Pinpoint the cell where the given text exists, returning its [x, y] midpoint coordinate. 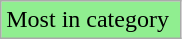
Most in category [91, 20]
